Identify which cell holds the provided text, then report its [X, Y] central coordinate. 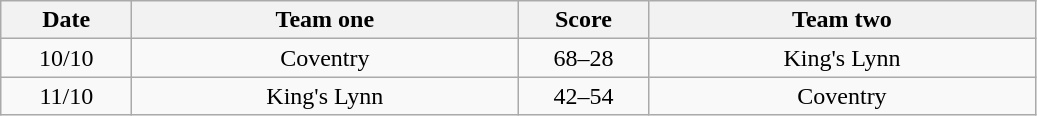
Team two [842, 20]
42–54 [584, 96]
10/10 [66, 58]
Score [584, 20]
68–28 [584, 58]
Team one [325, 20]
Date [66, 20]
11/10 [66, 96]
